Capture the cell that displays the provided text and extract its [x, y] central coordinate. 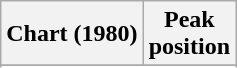
Chart (1980) [72, 34]
Peakposition [189, 34]
